Return the (X, Y) coordinate for the center point of the cell that contains the specified text.  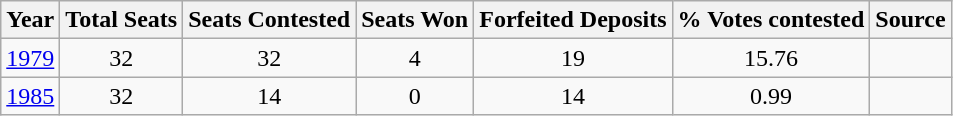
Seats Contested (270, 20)
Seats Won (415, 20)
4 (415, 58)
1985 (30, 96)
15.76 (771, 58)
Total Seats (122, 20)
Forfeited Deposits (573, 20)
0.99 (771, 96)
19 (573, 58)
Year (30, 20)
Source (910, 20)
1979 (30, 58)
0 (415, 96)
% Votes contested (771, 20)
